Extract the [X, Y] coordinate from the center of the cell holding the provided text.  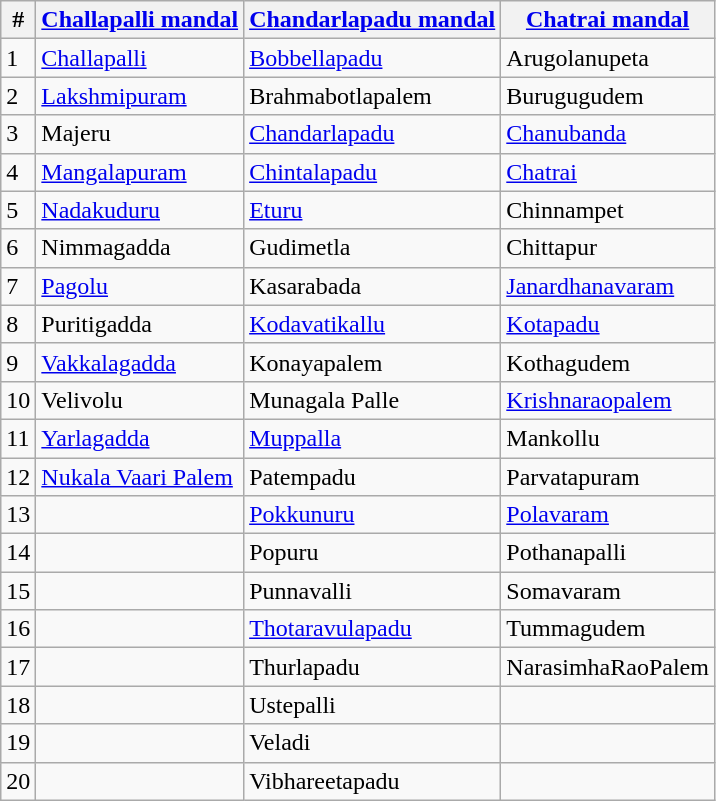
NarasimhaRaoPalem [608, 667]
9 [18, 362]
Muppalla [372, 438]
Puritigadda [140, 324]
18 [18, 705]
Velivolu [140, 400]
Chanubanda [608, 134]
1 [18, 58]
# [18, 20]
Kothagudem [608, 362]
Patempadu [372, 477]
Pokkunuru [372, 515]
Vibhareetapadu [372, 781]
Eturu [372, 210]
Mangalapuram [140, 172]
5 [18, 210]
Somavaram [608, 591]
2 [18, 96]
15 [18, 591]
4 [18, 172]
11 [18, 438]
Chatrai mandal [608, 20]
Chandarlapadu [372, 134]
Munagala Palle [372, 400]
Popuru [372, 553]
Kasarabada [372, 286]
Chittapur [608, 248]
17 [18, 667]
Kotapadu [608, 324]
Chinnampet [608, 210]
Majeru [140, 134]
Mankollu [608, 438]
Nimmagadda [140, 248]
10 [18, 400]
19 [18, 743]
Nukala Vaari Palem [140, 477]
8 [18, 324]
Arugolanupeta [608, 58]
Veladi [372, 743]
3 [18, 134]
Burugugudem [608, 96]
Tummagudem [608, 629]
Punnavalli [372, 591]
Thurlapadu [372, 667]
Bobbellapadu [372, 58]
6 [18, 248]
Polavaram [608, 515]
Vakkalagadda [140, 362]
Nadakuduru [140, 210]
Lakshmipuram [140, 96]
Chatrai [608, 172]
Ustepalli [372, 705]
Janardhanavaram [608, 286]
14 [18, 553]
Challapalli [140, 58]
Brahmabotlapalem [372, 96]
Krishnaraopalem [608, 400]
Kodavatikallu [372, 324]
16 [18, 629]
Chandarlapadu mandal [372, 20]
Gudimetla [372, 248]
Thotaravulapadu [372, 629]
13 [18, 515]
20 [18, 781]
Parvatapuram [608, 477]
Pothanapalli [608, 553]
Chintalapadu [372, 172]
12 [18, 477]
Yarlagadda [140, 438]
7 [18, 286]
Challapalli mandal [140, 20]
Konayapalem [372, 362]
Pagolu [140, 286]
